From the cell containing the given text, extract its center point as (X, Y) coordinate. 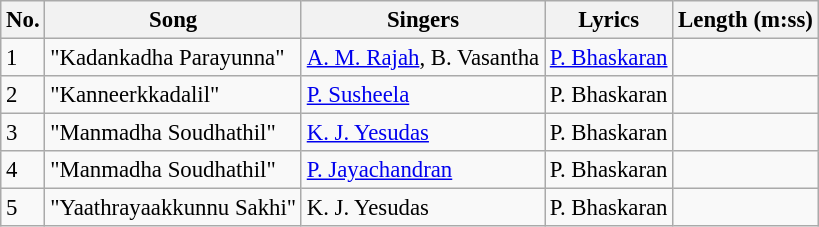
P. Jayachandran (422, 170)
No. (23, 20)
Song (174, 20)
A. M. Rajah, B. Vasantha (422, 58)
"Kanneerkkadalil" (174, 95)
P. Susheela (422, 95)
Lyrics (608, 20)
3 (23, 133)
Length (m:ss) (746, 20)
1 (23, 58)
Singers (422, 20)
"Yaathrayaakkunnu Sakhi" (174, 208)
5 (23, 208)
"Kadankadha Parayunna" (174, 58)
2 (23, 95)
4 (23, 170)
